Identify which cell holds the provided text, then report its (x, y) central coordinate. 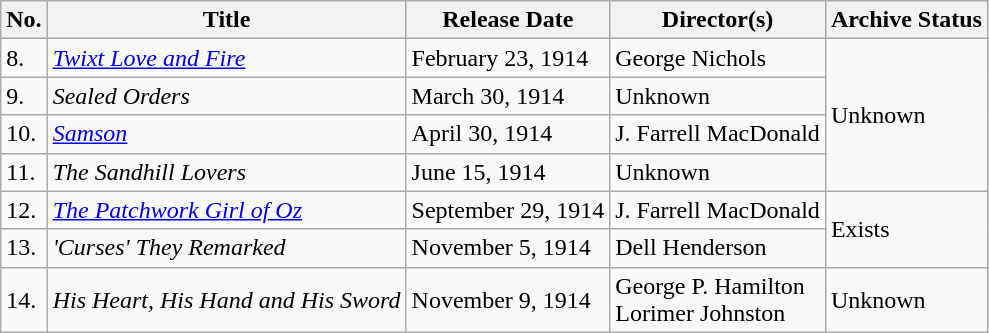
Exists (906, 229)
13. (24, 248)
Director(s) (718, 20)
September 29, 1914 (508, 210)
The Sandhill Lovers (226, 172)
9. (24, 96)
8. (24, 58)
June 15, 1914 (508, 172)
November 9, 1914 (508, 300)
Dell Henderson (718, 248)
Title (226, 20)
His Heart, His Hand and His Sword (226, 300)
Sealed Orders (226, 96)
March 30, 1914 (508, 96)
Samson (226, 134)
Archive Status (906, 20)
Release Date (508, 20)
The Patchwork Girl of Oz (226, 210)
12. (24, 210)
February 23, 1914 (508, 58)
14. (24, 300)
'Curses' They Remarked (226, 248)
No. (24, 20)
Twixt Love and Fire (226, 58)
November 5, 1914 (508, 248)
April 30, 1914 (508, 134)
11. (24, 172)
George Nichols (718, 58)
George P. HamiltonLorimer Johnston (718, 300)
10. (24, 134)
